Capture the cell that displays the provided text and extract its (x, y) central coordinate. 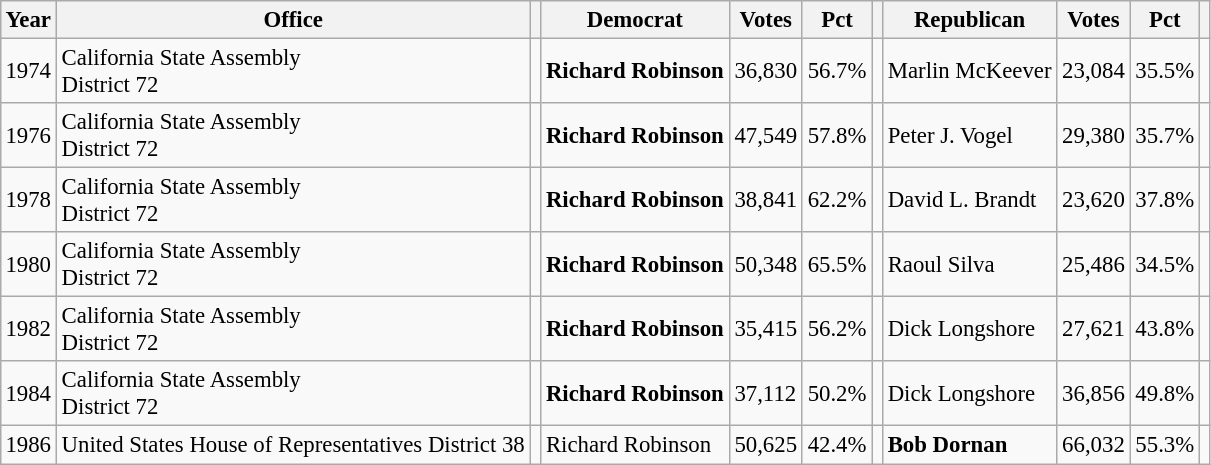
1986 (28, 445)
United States House of Representatives District 38 (293, 445)
34.5% (1164, 264)
1984 (28, 394)
38,841 (766, 200)
1976 (28, 136)
43.8% (1164, 330)
Year (28, 20)
Raoul Silva (969, 264)
Democrat (635, 20)
23,620 (1094, 200)
29,380 (1094, 136)
27,621 (1094, 330)
1978 (28, 200)
57.8% (836, 136)
Marlin McKeever (969, 70)
36,830 (766, 70)
23,084 (1094, 70)
Peter J. Vogel (969, 136)
62.2% (836, 200)
49.8% (1164, 394)
35,415 (766, 330)
65.5% (836, 264)
50,625 (766, 445)
1980 (28, 264)
50,348 (766, 264)
36,856 (1094, 394)
37.8% (1164, 200)
David L. Brandt (969, 200)
Office (293, 20)
56.2% (836, 330)
35.5% (1164, 70)
1982 (28, 330)
25,486 (1094, 264)
Bob Dornan (969, 445)
42.4% (836, 445)
55.3% (1164, 445)
37,112 (766, 394)
1974 (28, 70)
Republican (969, 20)
50.2% (836, 394)
35.7% (1164, 136)
56.7% (836, 70)
47,549 (766, 136)
66,032 (1094, 445)
